Output the [X, Y] coordinate of the center of the cell containing the given text.  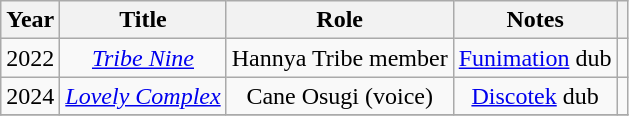
Cane Osugi (voice) [340, 96]
Tribe Nine [143, 58]
Year [30, 20]
2022 [30, 58]
Hannya Tribe member [340, 58]
Discotek dub [535, 96]
Role [340, 20]
Funimation dub [535, 58]
Lovely Complex [143, 96]
2024 [30, 96]
Notes [535, 20]
Title [143, 20]
